From the cell containing the given text, extract its center point as (X, Y) coordinate. 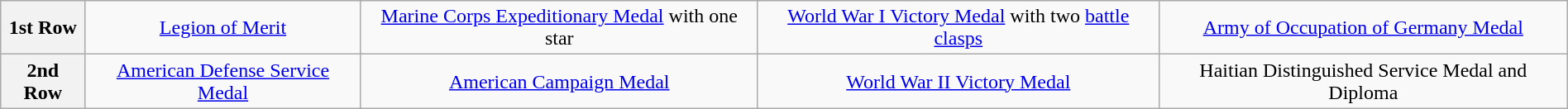
Marine Corps Expeditionary Medal with one star (559, 28)
World War I Victory Medal with two battle clasps (958, 28)
Army of Occupation of Germany Medal (1363, 28)
World War II Victory Medal (958, 81)
1st Row (43, 28)
American Campaign Medal (559, 81)
American Defense Service Medal (223, 81)
Haitian Distinguished Service Medal and Diploma (1363, 81)
Legion of Merit (223, 28)
2nd Row (43, 81)
